Search for the cell housing the specified text and yield its [X, Y] center coordinate. 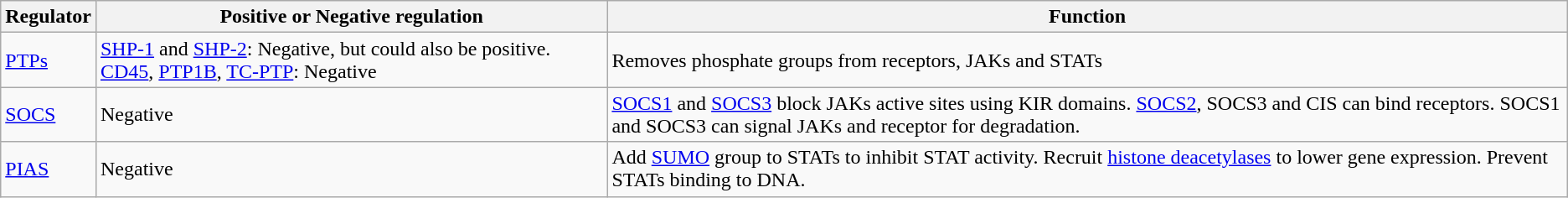
SHP-1 and SHP-2: Negative, but could also be positive. CD45, PTP1B, TC-PTP: Negative [351, 60]
Regulator [49, 17]
SOCS [49, 114]
Function [1087, 17]
PIAS [49, 169]
PTPs [49, 60]
Positive or Negative regulation [351, 17]
Removes phosphate groups from receptors, JAKs and STATs [1087, 60]
Add SUMO group to STATs to inhibit STAT activity. Recruit histone deacetylases to lower gene expression. Prevent STATs binding to DNA. [1087, 169]
